Extract the (x, y) coordinate from the center of the cell holding the provided text.  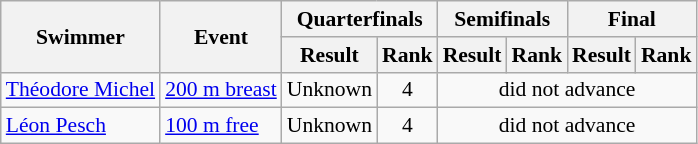
Léon Pesch (80, 126)
200 m breast (221, 90)
100 m free (221, 126)
Event (221, 36)
Quarterfinals (360, 19)
Final (632, 19)
Théodore Michel (80, 90)
Semifinals (502, 19)
Swimmer (80, 36)
